Identify which cell holds the provided text, then report its [X, Y] central coordinate. 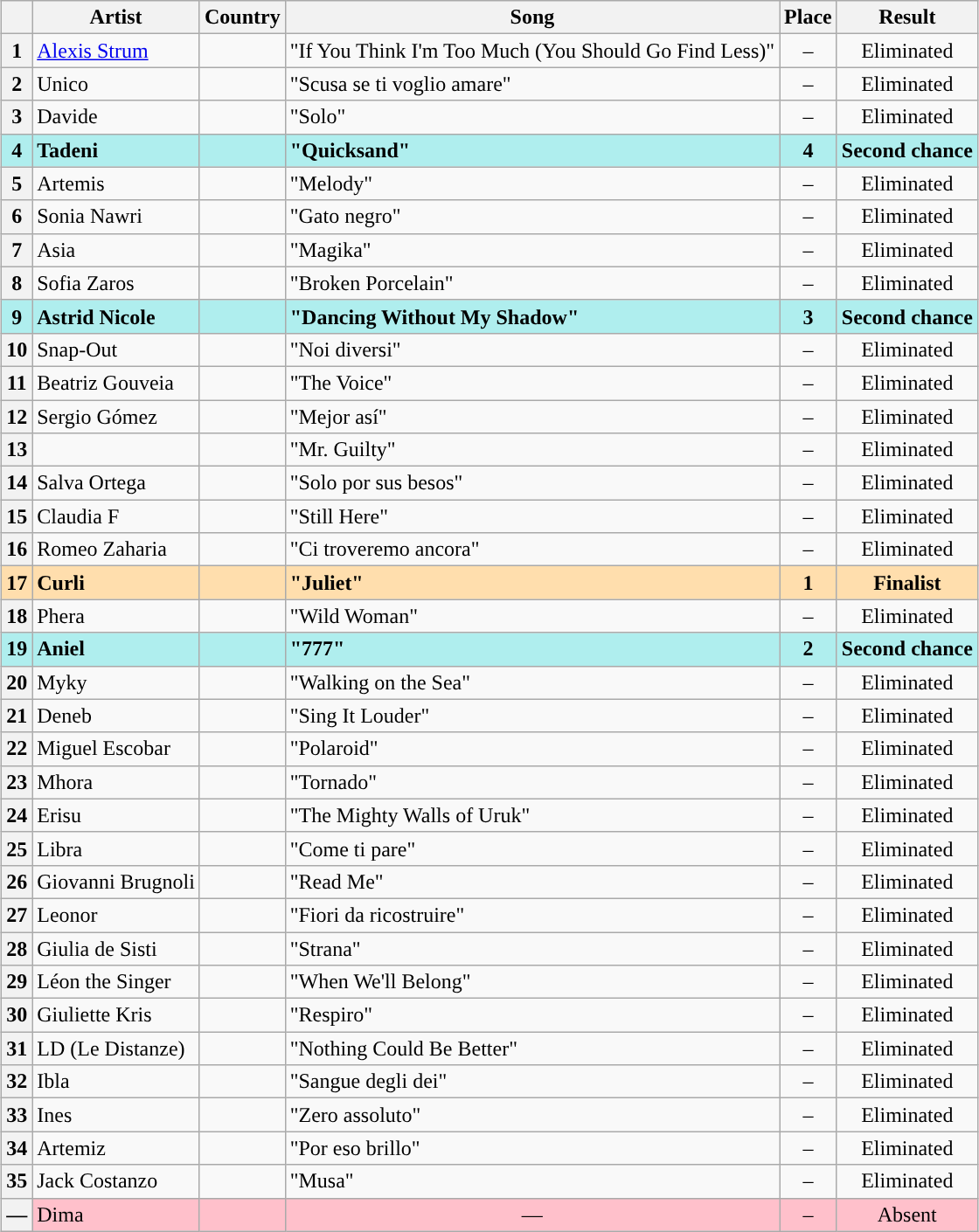
"When We'll Belong" [531, 982]
Erisu [116, 815]
Asia [116, 250]
"Solo" [531, 117]
"Mr. Guilty" [531, 450]
13 [17, 450]
"Por eso brillo" [531, 1148]
6 [17, 217]
"Juliet" [531, 583]
Aniel [116, 649]
32 [17, 1082]
"Fiori da ricostruire" [531, 915]
"Tornado" [531, 782]
LD (Le Distanze) [116, 1049]
"Still Here" [531, 516]
Deneb [116, 716]
Finalist [907, 583]
Salva Ortega [116, 483]
"Noi diversi" [531, 350]
26 [17, 882]
"The Mighty Walls of Uruk" [531, 815]
29 [17, 982]
"Read Me" [531, 882]
Artemiz [116, 1148]
"Dancing Without My Shadow" [531, 316]
"Nothing Could Be Better" [531, 1049]
Jack Costanzo [116, 1181]
35 [17, 1181]
"Walking on the Sea" [531, 682]
"Zero assoluto" [531, 1115]
Country [242, 17]
Davide [116, 117]
Claudia F [116, 516]
Romeo Zaharia [116, 550]
Song [531, 17]
24 [17, 815]
9 [17, 316]
"Broken Porcelain" [531, 283]
Astrid Nicole [116, 316]
Mhora [116, 782]
Miguel Escobar [116, 749]
Result [907, 17]
18 [17, 616]
Tadeni [116, 150]
Curli [116, 583]
20 [17, 682]
Alexis Strum [116, 51]
Snap-Out [116, 350]
Giulia de Sisti [116, 948]
"Polaroid" [531, 749]
12 [17, 417]
"Sing It Louder" [531, 716]
15 [17, 516]
Phera [116, 616]
10 [17, 350]
Absent [907, 1215]
Giovanni Brugnoli [116, 882]
Giuliette Kris [116, 1015]
31 [17, 1049]
28 [17, 948]
Artemis [116, 183]
19 [17, 649]
"Ci troveremo ancora" [531, 550]
33 [17, 1115]
Artist [116, 17]
30 [17, 1015]
"Quicksand" [531, 150]
Libra [116, 848]
34 [17, 1148]
Ines [116, 1115]
7 [17, 250]
"Solo por sus besos" [531, 483]
22 [17, 749]
"Strana" [531, 948]
5 [17, 183]
Place [809, 17]
Beatriz Gouveia [116, 383]
"Scusa se ti voglio amare" [531, 84]
"Respiro" [531, 1015]
Leonor [116, 915]
Dima [116, 1215]
14 [17, 483]
8 [17, 283]
"Sangue degli dei" [531, 1082]
21 [17, 716]
"Wild Woman" [531, 616]
Léon the Singer [116, 982]
"The Voice" [531, 383]
23 [17, 782]
"Come ti pare" [531, 848]
Ibla [116, 1082]
"Musa" [531, 1181]
Myky [116, 682]
"Magika" [531, 250]
Sergio Gómez [116, 417]
25 [17, 848]
"If You Think I'm Too Much (You Should Go Find Less)" [531, 51]
16 [17, 550]
"Melody" [531, 183]
Unico [116, 84]
11 [17, 383]
Sofia Zaros [116, 283]
27 [17, 915]
Sonia Nawri [116, 217]
"Mejor así" [531, 417]
"Gato negro" [531, 217]
17 [17, 583]
"777" [531, 649]
